Scan for the cell matching the given text and deliver its (X, Y) coordinate at center. 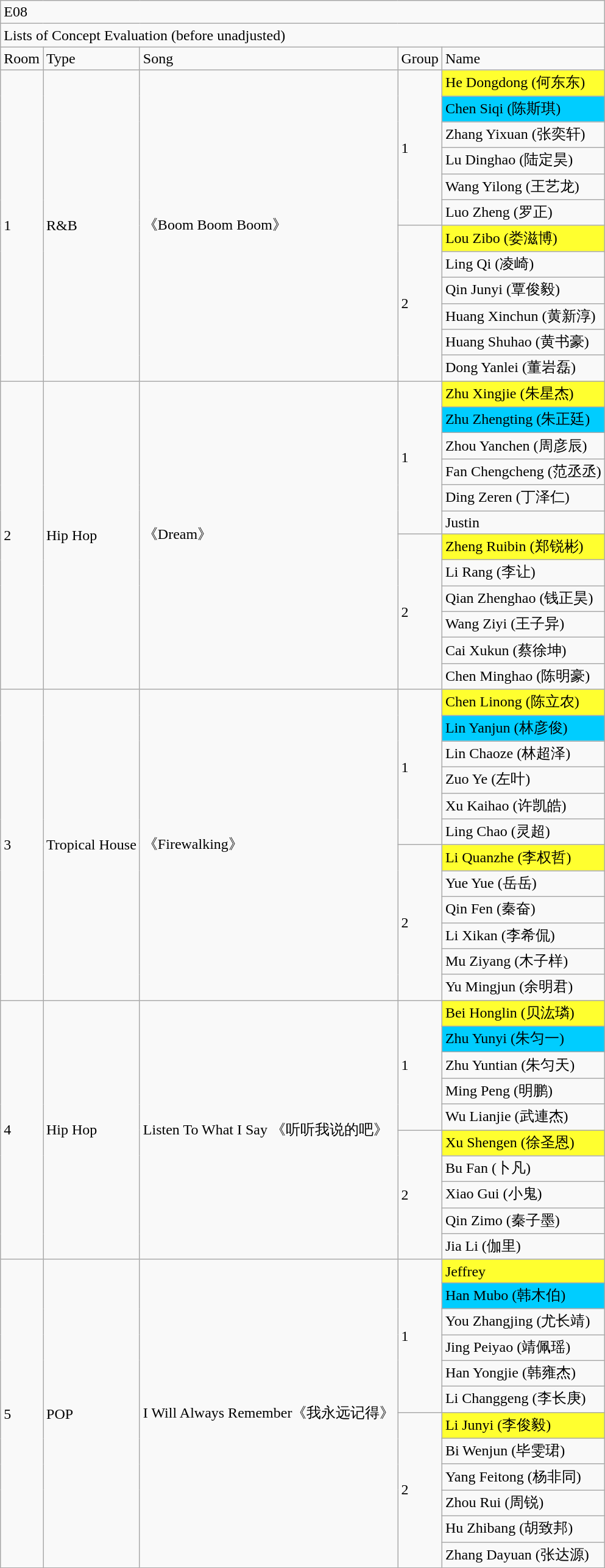
Jing Peiyao (靖佩瑶) (523, 1348)
Yue Yue (岳岳) (523, 884)
Lists of Concept Evaluation (before unadjusted) (303, 35)
Song (269, 58)
Zhu Zhengting (朱正廷) (523, 420)
Cai Xukun (蔡徐坤) (523, 650)
Bu Fan (卜凡) (523, 1169)
Zheng Ruibin (郑锐彬) (523, 547)
Chen Linong (陈立农) (523, 703)
Han Yongjie (韩雍杰) (523, 1374)
Lin Yanjun (林彦俊) (523, 728)
He Dongdong (何东东) (523, 83)
Wu Lianjie (武連杰) (523, 1117)
Wang Ziyi (王子异) (523, 625)
E08 (303, 12)
Listen To What I Say 《听听我说的吧》 (269, 1130)
Fan Chengcheng (范丞丞) (523, 471)
You Zhangjing (尤长靖) (523, 1321)
Qian Zhenghao (钱正昊) (523, 599)
Li Changgeng (李长庚) (523, 1399)
Name (523, 58)
Zhang Dayuan (张达源) (523, 1555)
Hu Zhibang (胡致邦) (523, 1528)
5 (22, 1413)
Zhu Xingjie (朱星杰) (523, 395)
Ming Peng (明鹏) (523, 1091)
Yu Mingjun (余明君) (523, 988)
Mu Ziyang (木子样) (523, 962)
Zhou Yanchen (周彦辰) (523, 446)
Qin Zimo (秦子墨) (523, 1220)
Justin (523, 522)
Zhu Yunyi (朱匀一) (523, 1039)
Xu Kaihao (许凯皓) (523, 806)
Group (420, 58)
Ling Chao (灵超) (523, 832)
Huang Xinchun (黄新淳) (523, 317)
Ling Qi (凌崎) (523, 264)
Han Mubo (韩木伯) (523, 1296)
R&B (91, 225)
Dong Yanlei (董岩磊) (523, 368)
Zhou Rui (周锐) (523, 1503)
Lin Chaoze (林超泽) (523, 754)
Tropical House (91, 845)
Li Quanzhe (李权哲) (523, 857)
Room (22, 58)
《Boom Boom Boom》 (269, 225)
Wang Yilong (王艺龙) (523, 186)
Yang Feitong (杨非同) (523, 1477)
Zhu Yuntian (朱匀天) (523, 1066)
4 (22, 1130)
Li Xikan (李希侃) (523, 935)
Chen Siqi (陈斯琪) (523, 110)
Jeffrey (523, 1271)
I Will Always Remember《我永远记得》 (269, 1413)
《Dream》 (269, 535)
Zhang Yixuan (张奕轩) (523, 135)
Ding Zeren (丁泽仁) (523, 498)
Bei Honglin (贝汯璘) (523, 1013)
3 (22, 845)
Qin Fen (秦奋) (523, 910)
Xu Shengen (徐圣恩) (523, 1144)
Li Junyi (李俊毅) (523, 1425)
Li Rang (李让) (523, 572)
Zuo Ye (左叶) (523, 781)
Luo Zheng (罗正) (523, 213)
Qin Junyi (覃俊毅) (523, 290)
Bi Wenjun (毕雯珺) (523, 1452)
《Firewalking》 (269, 845)
Lou Zibo (娄滋博) (523, 239)
Lu Dinghao (陆定昊) (523, 161)
Chen Minghao (陈明豪) (523, 676)
Type (91, 58)
Xiao Gui (小鬼) (523, 1195)
Jia Li (伽里) (523, 1247)
POP (91, 1413)
Huang Shuhao (黄书豪) (523, 342)
